Detect which cell encompasses the target text, then output its (X, Y) center coordinate. 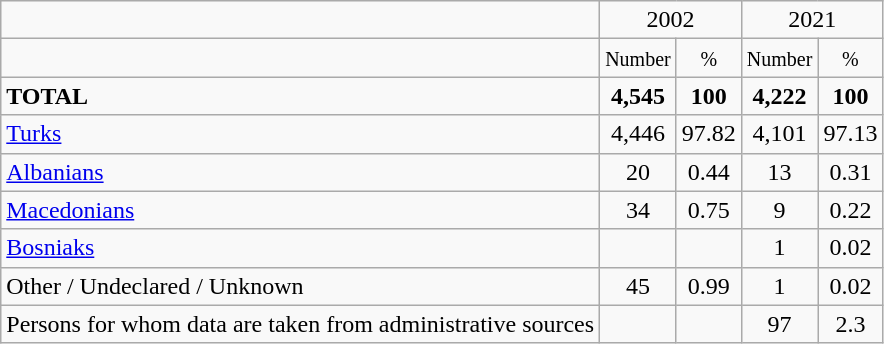
0.75 (708, 210)
2021 (812, 20)
2002 (671, 20)
34 (638, 210)
Persons for whom data are taken from administrative sources (300, 324)
97 (780, 324)
0.22 (850, 210)
45 (638, 286)
Turks (300, 134)
4,545 (638, 96)
0.31 (850, 172)
4,446 (638, 134)
Albanians (300, 172)
4,101 (780, 134)
20 (638, 172)
Other / Undeclared / Unknown (300, 286)
Bosniaks (300, 248)
13 (780, 172)
TOTAL (300, 96)
9 (780, 210)
97.13 (850, 134)
0.44 (708, 172)
Macedonians (300, 210)
0.99 (708, 286)
97.82 (708, 134)
2.3 (850, 324)
4,222 (780, 96)
